Detect which cell encompasses the target text, then output its [x, y] center coordinate. 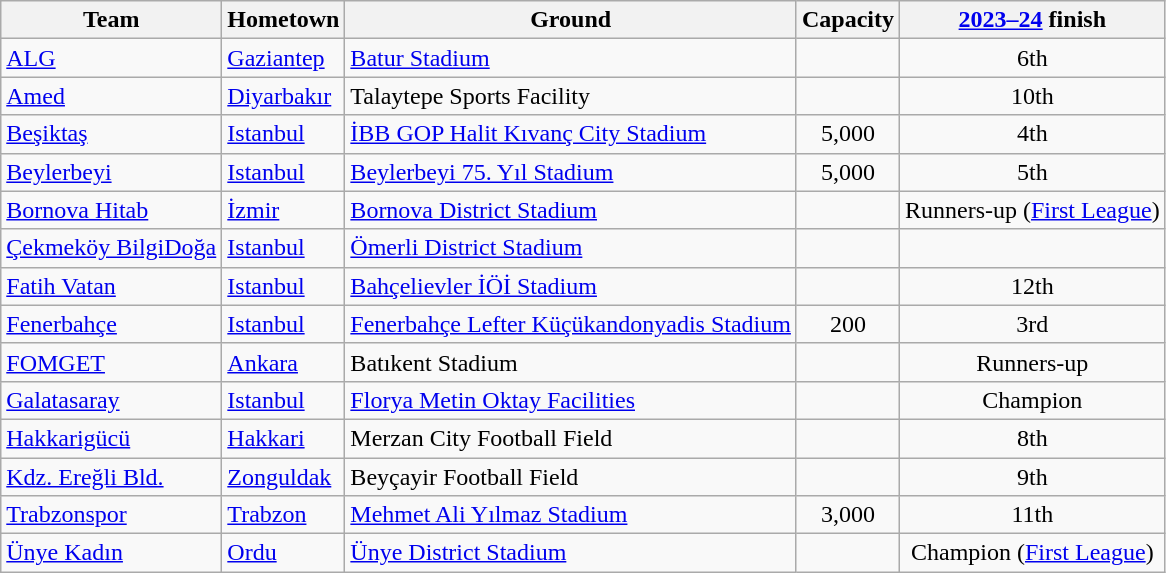
Bornova Hitab [112, 210]
Çekmeköy BilgiDoğa [112, 248]
2023–24 finish [1032, 20]
Trabzon [284, 515]
Kdz. Ereğli Bld. [112, 477]
Diyarbakır [284, 96]
ALG [112, 58]
İBB GOP Halit Kıvanç City Stadium [571, 134]
Galatasaray [112, 400]
8th [1032, 438]
Batıkent Stadium [571, 362]
Beylerbeyi [112, 172]
Bornova District Stadium [571, 210]
Ankara [284, 362]
Merzan City Football Field [571, 438]
Ünye District Stadium [571, 553]
İzmir [284, 210]
Fatih Vatan [112, 286]
5th [1032, 172]
Ömerli District Stadium [571, 248]
Team [112, 20]
Fenerbahçe Lefter Küçükandonyadis Stadium [571, 324]
Champion [1032, 400]
3rd [1032, 324]
3,000 [848, 515]
Florya Metin Oktay Facilities [571, 400]
FOMGET [112, 362]
Fenerbahçe [112, 324]
Mehmet Ali Yılmaz Stadium [571, 515]
Beyçayir Football Field [571, 477]
Trabzonspor [112, 515]
Hakkari [284, 438]
Batur Stadium [571, 58]
9th [1032, 477]
Amed [112, 96]
10th [1032, 96]
Runners-up (First League) [1032, 210]
6th [1032, 58]
200 [848, 324]
4th [1032, 134]
Ünye Kadın [112, 553]
Ordu [284, 553]
Runners-up [1032, 362]
Zonguldak [284, 477]
Capacity [848, 20]
Gaziantep [284, 58]
Ground [571, 20]
Champion (First League) [1032, 553]
Talaytepe Sports Facility [571, 96]
Beşiktaş [112, 134]
Hometown [284, 20]
Beylerbeyi 75. Yıl Stadium [571, 172]
12th [1032, 286]
Hakkarigücü [112, 438]
Bahçelievler İÖİ Stadium [571, 286]
11th [1032, 515]
